Return (x, y) of the center of cell containing provided text 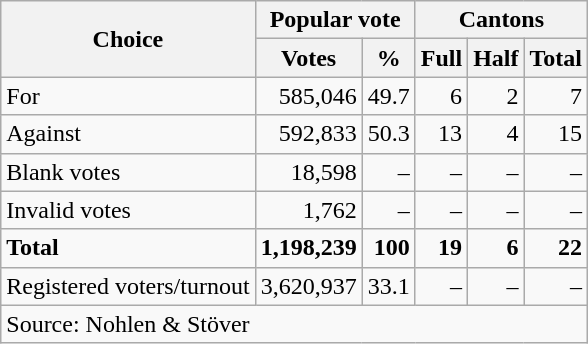
Full (441, 58)
22 (556, 248)
Votes (308, 58)
50.3 (388, 134)
33.1 (388, 286)
For (128, 96)
Cantons (501, 20)
Source: Nohlen & Stöver (294, 324)
Half (496, 58)
Blank votes (128, 172)
% (388, 58)
100 (388, 248)
585,046 (308, 96)
Against (128, 134)
2 (496, 96)
Popular vote (335, 20)
49.7 (388, 96)
19 (441, 248)
1,198,239 (308, 248)
Invalid votes (128, 210)
592,833 (308, 134)
3,620,937 (308, 286)
Registered voters/turnout (128, 286)
7 (556, 96)
18,598 (308, 172)
4 (496, 134)
15 (556, 134)
1,762 (308, 210)
Choice (128, 39)
13 (441, 134)
